Find where the given text appears and provide that cell's center as (X, Y) coordinate. 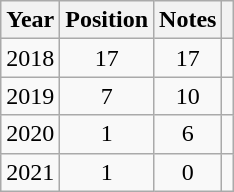
Position (107, 20)
2018 (30, 58)
2019 (30, 96)
0 (188, 172)
6 (188, 134)
2020 (30, 134)
7 (107, 96)
Notes (188, 20)
Year (30, 20)
2021 (30, 172)
10 (188, 96)
